Return the [x, y] coordinate for the center point of the cell that contains the specified text.  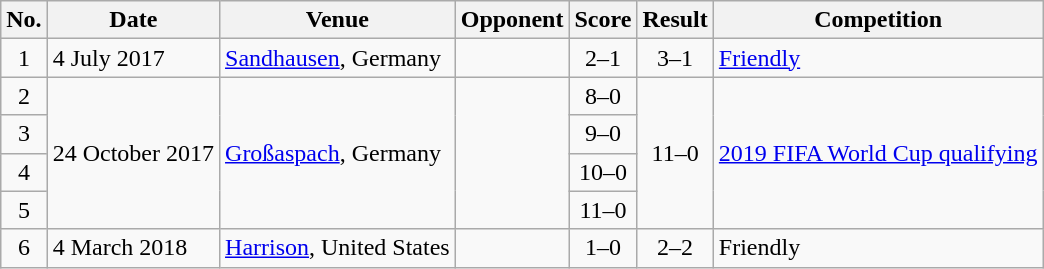
10–0 [603, 172]
2 [24, 96]
1–0 [603, 248]
2019 FIFA World Cup qualifying [878, 153]
8–0 [603, 96]
Großaspach, Germany [338, 153]
Harrison, United States [338, 248]
Opponent [512, 20]
6 [24, 248]
Venue [338, 20]
2–1 [603, 58]
24 October 2017 [133, 153]
9–0 [603, 134]
3 [24, 134]
5 [24, 210]
2–2 [675, 248]
3–1 [675, 58]
4 [24, 172]
Score [603, 20]
Date [133, 20]
No. [24, 20]
Competition [878, 20]
1 [24, 58]
Sandhausen, Germany [338, 58]
4 March 2018 [133, 248]
Result [675, 20]
4 July 2017 [133, 58]
